From the cell containing the given text, extract its center point as (X, Y) coordinate. 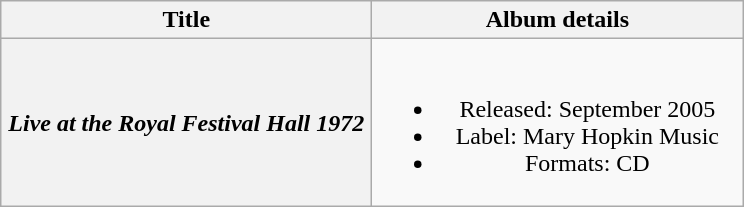
Live at the Royal Festival Hall 1972 (186, 122)
Released: September 2005Label: Mary Hopkin MusicFormats: CD (558, 122)
Title (186, 20)
Album details (558, 20)
